Capture the cell that displays the provided text and extract its (x, y) central coordinate. 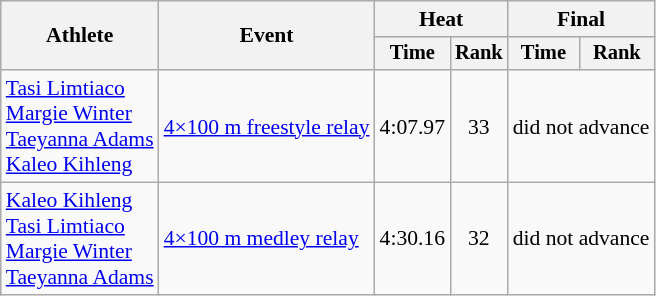
4×100 m freestyle relay (267, 126)
Event (267, 36)
Kaleo KihlengTasi LimtiacoMargie WinterTaeyanna Adams (80, 239)
Athlete (80, 36)
4:07.97 (412, 126)
Heat (442, 19)
Final (582, 19)
4:30.16 (412, 239)
4×100 m medley relay (267, 239)
32 (479, 239)
Tasi LimtiacoMargie WinterTaeyanna AdamsKaleo Kihleng (80, 126)
33 (479, 126)
